For the text-containing cell, return its midpoint in (X, Y) coordinate format. 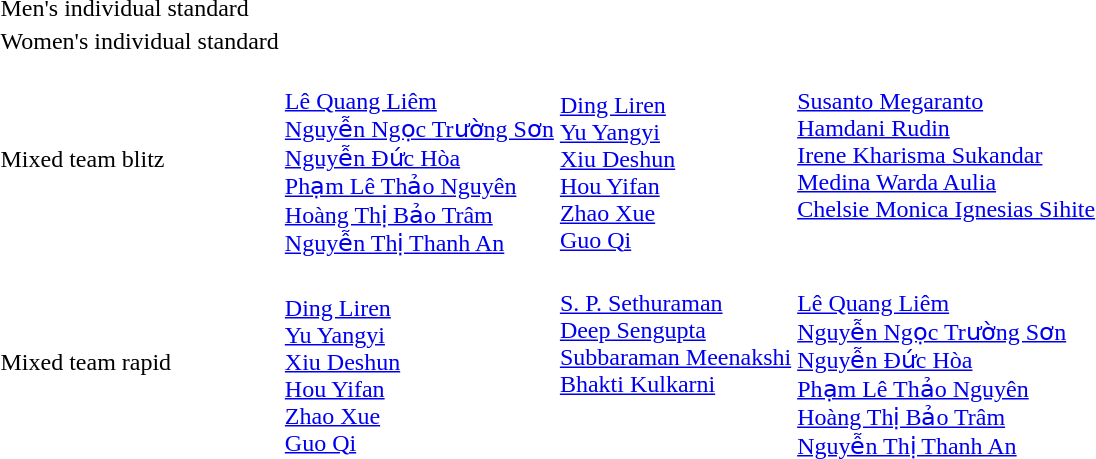
Ding LirenYu YangyiXiu DeshunHou YifanZhao XueGuo Qi (675, 159)
Lê Quang LiêmNguyễn Ngọc Trường SơnNguyễn Đức HòaPhạm Lê Thảo NguyênHoàng Thị Bảo TrâmNguyễn Thị Thanh An (419, 159)
